Search for the cell housing the specified text and yield its [X, Y] center coordinate. 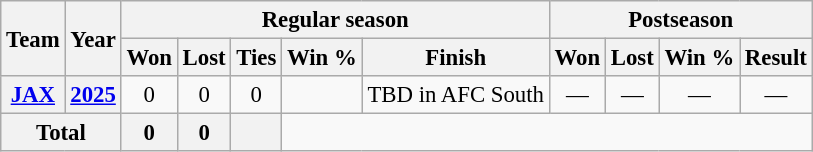
Total [61, 133]
JAX [33, 95]
Year [93, 38]
Finish [456, 58]
Regular season [335, 20]
Ties [256, 58]
TBD in AFC South [456, 95]
Team [33, 38]
Postseason [680, 20]
2025 [93, 95]
Result [776, 58]
